Provide the [x, y] coordinate of the cell's center where the given text is located.  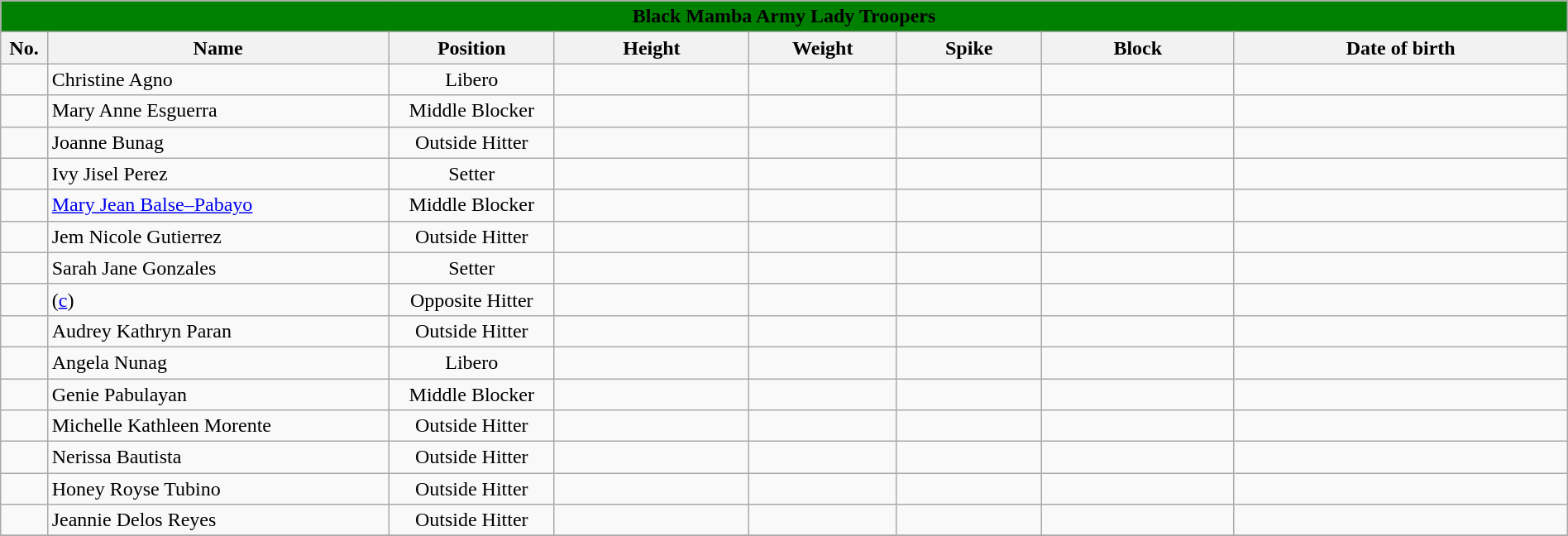
Name [218, 48]
Opposite Hitter [471, 299]
No. [24, 48]
Honey Royse Tubino [218, 489]
Audrey Kathryn Paran [218, 331]
Genie Pabulayan [218, 395]
Angela Nunag [218, 362]
Block [1138, 48]
Mary Jean Balse–Pabayo [218, 205]
Christine Agno [218, 79]
Jem Nicole Gutierrez [218, 237]
Mary Anne Esguerra [218, 111]
Michelle Kathleen Morente [218, 426]
Joanne Bunag [218, 142]
Sarah Jane Gonzales [218, 268]
Ivy Jisel Perez [218, 174]
Height [652, 48]
Nerissa Bautista [218, 457]
Jeannie Delos Reyes [218, 520]
Date of birth [1401, 48]
Black Mamba Army Lady Troopers [784, 17]
Weight [822, 48]
Spike [969, 48]
(c) [218, 299]
Position [471, 48]
